From the cell containing the given text, extract its center point as [x, y] coordinate. 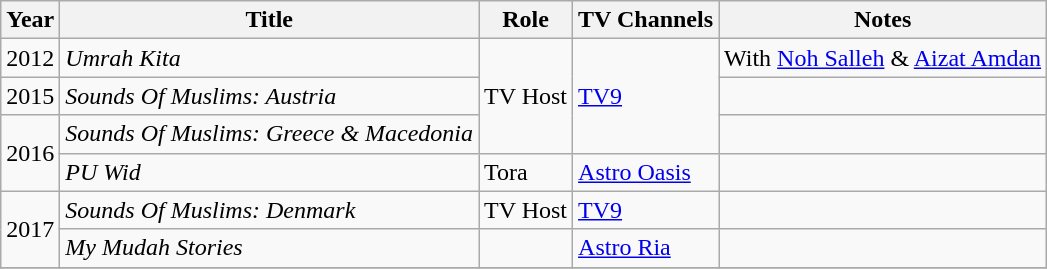
2016 [30, 153]
Astro Oasis [646, 172]
TV Channels [646, 20]
Sounds Of Muslims: Greece & Macedonia [270, 134]
2012 [30, 58]
Sounds Of Muslims: Austria [270, 96]
Sounds Of Muslims: Denmark [270, 210]
Umrah Kita [270, 58]
PU Wid [270, 172]
Role [526, 20]
2017 [30, 229]
Notes [883, 20]
2015 [30, 96]
Tora [526, 172]
My Mudah Stories [270, 248]
Year [30, 20]
Title [270, 20]
With Noh Salleh & Aizat Amdan [883, 58]
Astro Ria [646, 248]
